Output the (X, Y) coordinate of the center of the cell containing the given text.  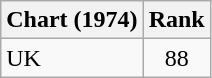
Rank (176, 20)
Chart (1974) (72, 20)
88 (176, 58)
UK (72, 58)
